Locate the cell with the specified text and output its (X, Y) center coordinate. 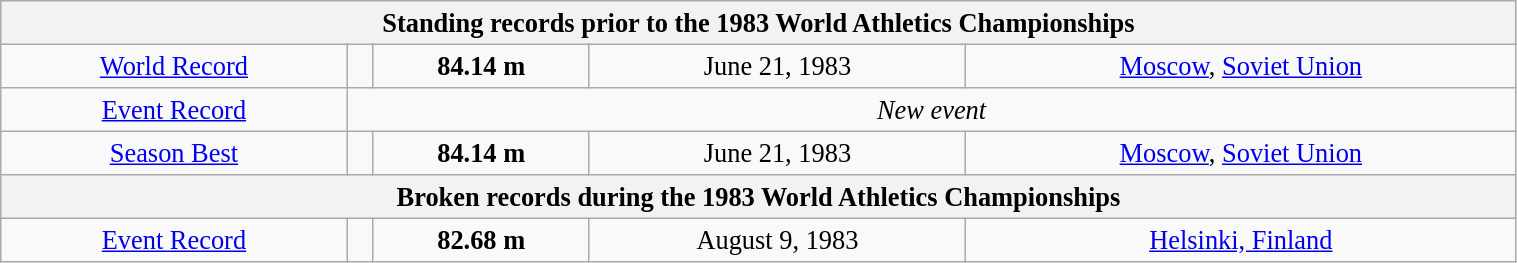
World Record (174, 66)
Helsinki, Finland (1241, 240)
August 9, 1983 (777, 240)
Standing records prior to the 1983 World Athletics Championships (758, 22)
Broken records during the 1983 World Athletics Championships (758, 197)
Season Best (174, 153)
New event (932, 109)
82.68 m (481, 240)
